Search for the cell housing the specified text and yield its (X, Y) center coordinate. 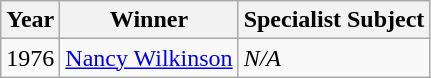
1976 (30, 58)
Winner (149, 20)
Year (30, 20)
Nancy Wilkinson (149, 58)
N/A (334, 58)
Specialist Subject (334, 20)
